Pinpoint the cell where the given text exists, returning its [x, y] midpoint coordinate. 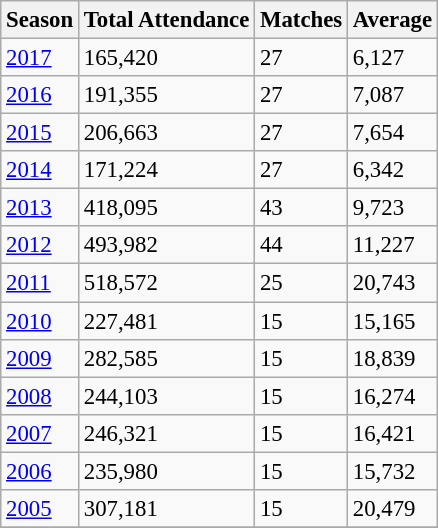
2015 [40, 133]
Average [392, 20]
2013 [40, 208]
493,982 [166, 245]
2007 [40, 433]
15,165 [392, 321]
235,980 [166, 471]
2011 [40, 283]
9,723 [392, 208]
43 [302, 208]
418,095 [166, 208]
20,743 [392, 283]
20,479 [392, 509]
7,654 [392, 133]
6,342 [392, 170]
18,839 [392, 358]
Total Attendance [166, 20]
2014 [40, 170]
Season [40, 20]
244,103 [166, 396]
2016 [40, 95]
191,355 [166, 95]
2012 [40, 245]
2008 [40, 396]
16,421 [392, 433]
11,227 [392, 245]
165,420 [166, 58]
307,181 [166, 509]
7,087 [392, 95]
518,572 [166, 283]
15,732 [392, 471]
2017 [40, 58]
2006 [40, 471]
2010 [40, 321]
227,481 [166, 321]
Matches [302, 20]
206,663 [166, 133]
246,321 [166, 433]
6,127 [392, 58]
282,585 [166, 358]
171,224 [166, 170]
44 [302, 245]
2009 [40, 358]
2005 [40, 509]
16,274 [392, 396]
25 [302, 283]
